Locate the cell with the specified text and output its [x, y] center coordinate. 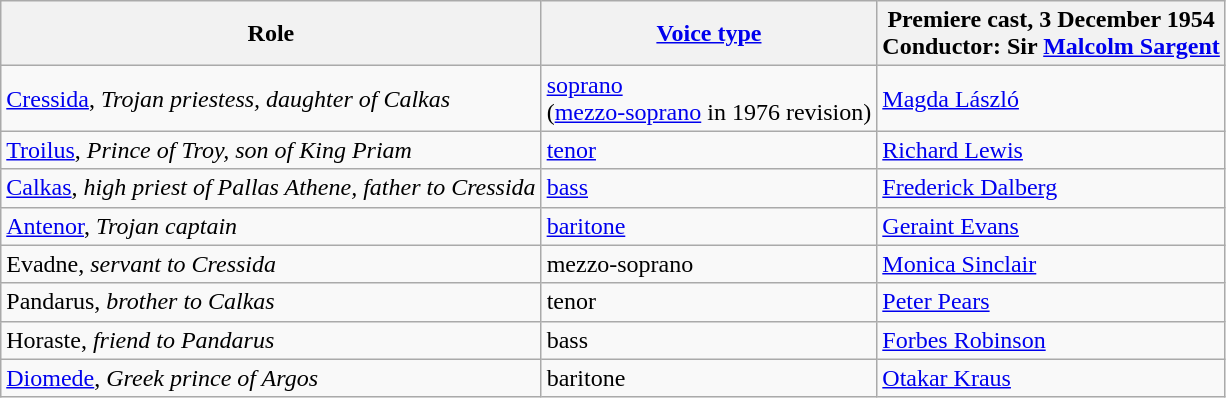
Peter Pears [1052, 302]
Otakar Kraus [1052, 378]
Premiere cast, 3 December 1954Conductor: Sir Malcolm Sargent [1052, 34]
Horaste, friend to Pandarus [271, 340]
Diomede, Greek prince of Argos [271, 378]
Geraint Evans [1052, 226]
Richard Lewis [1052, 150]
Calkas, high priest of Pallas Athene, father to Cressida [271, 188]
Frederick Dalberg [1052, 188]
Cressida, Trojan priestess, daughter of Calkas [271, 98]
Monica Sinclair [1052, 264]
Troilus, Prince of Troy, son of King Priam [271, 150]
mezzo-soprano [709, 264]
Forbes Robinson [1052, 340]
soprano(mezzo-soprano in 1976 revision) [709, 98]
Evadne, servant to Cressida [271, 264]
Antenor, Trojan captain [271, 226]
Voice type [709, 34]
Magda László [1052, 98]
Role [271, 34]
Pandarus, brother to Calkas [271, 302]
